Return (X, Y) of the center of cell containing provided text 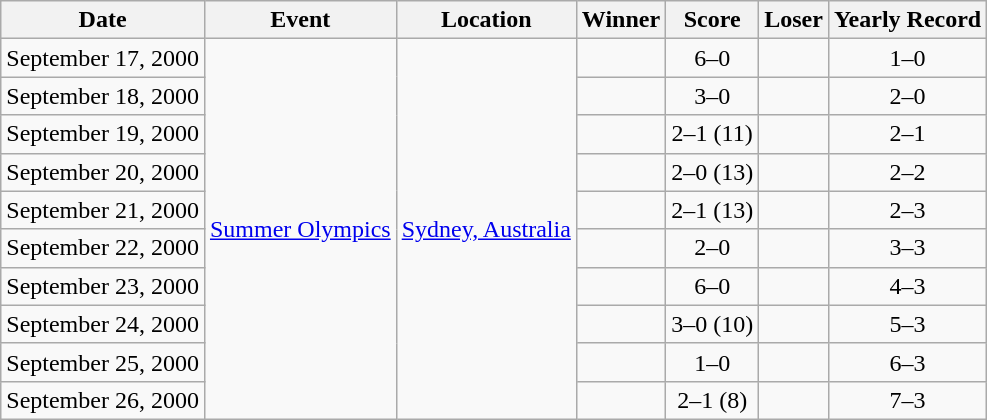
7–3 (907, 400)
September 21, 2000 (103, 210)
3–3 (907, 248)
2–1 (13) (712, 210)
2–1 (11) (712, 134)
Location (486, 20)
Event (300, 20)
6–3 (907, 362)
Summer Olympics (300, 230)
September 25, 2000 (103, 362)
September 17, 2000 (103, 58)
September 26, 2000 (103, 400)
2–1 (907, 134)
3–0 (10) (712, 324)
September 18, 2000 (103, 96)
4–3 (907, 286)
September 24, 2000 (103, 324)
2–1 (8) (712, 400)
Loser (794, 20)
Score (712, 20)
2–2 (907, 172)
September 22, 2000 (103, 248)
Winner (620, 20)
Yearly Record (907, 20)
September 23, 2000 (103, 286)
3–0 (712, 96)
September 20, 2000 (103, 172)
Date (103, 20)
Sydney, Australia (486, 230)
2–0 (13) (712, 172)
5–3 (907, 324)
September 19, 2000 (103, 134)
2–3 (907, 210)
